Provide the (X, Y) coordinate of the cell's center where the given text is located.  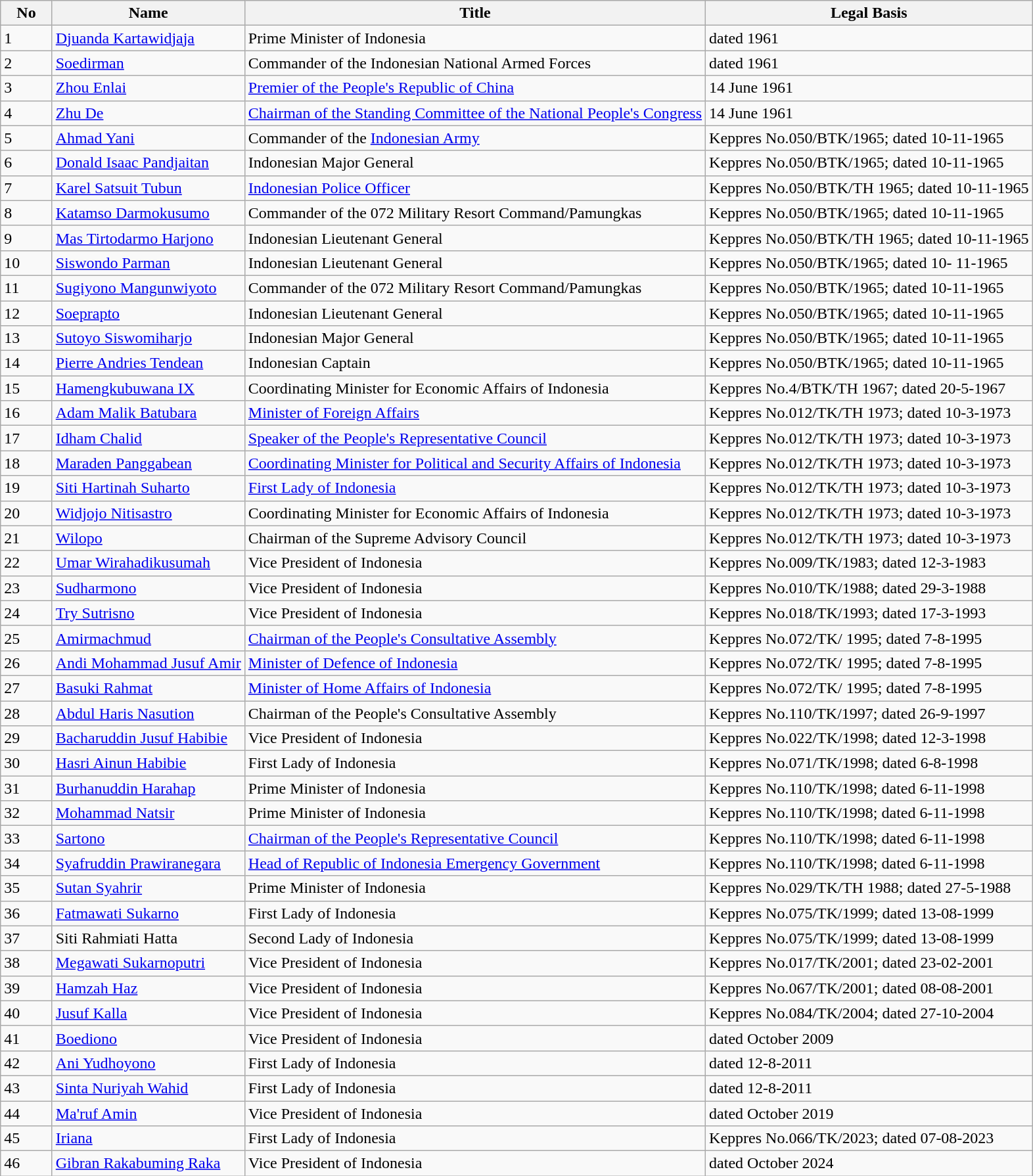
Commander of the Indonesian National Armed Forces (474, 63)
38 (26, 963)
Ahmad Yani (149, 138)
dated October 2019 (869, 1114)
Keppres No.110/TK/1997; dated 26-9-1997 (869, 713)
Syafruddin Prawiranegara (149, 863)
dated October 2024 (869, 1164)
Idham Chalid (149, 438)
Karel Satsuit Tubun (149, 188)
43 (26, 1088)
Head of Republic of Indonesia Emergency Government (474, 863)
22 (26, 563)
7 (26, 188)
12 (26, 313)
Megawati Sukarnoputri (149, 963)
Jusuf Kalla (149, 1013)
15 (26, 388)
46 (26, 1164)
Zhou Enlai (149, 88)
Indonesian Captain (474, 363)
Sartono (149, 838)
Try Sutrisno (149, 613)
Sugiyono Mangunwiyoto (149, 288)
42 (26, 1063)
34 (26, 863)
Speaker of the People's Representative Council (474, 438)
Zhu De (149, 113)
26 (26, 663)
5 (26, 138)
Mas Tirtodarmo Harjono (149, 238)
6 (26, 163)
40 (26, 1013)
Andi Mohammad Jusuf Amir (149, 663)
44 (26, 1114)
18 (26, 463)
Keppres No.4/BTK/TH 1967; dated 20-5-1967 (869, 388)
dated October 2009 (869, 1038)
Ani Yudhoyono (149, 1063)
Siti Hartinah Suharto (149, 488)
Boediono (149, 1038)
Chairman of the Standing Committee of the National People's Congress (474, 113)
Minister of Defence of Indonesia (474, 663)
Soedirman (149, 63)
35 (26, 888)
31 (26, 788)
Katamso Darmokusumo (149, 213)
3 (26, 88)
11 (26, 288)
9 (26, 238)
Ma'ruf Amin (149, 1114)
29 (26, 738)
Name (149, 13)
39 (26, 988)
10 (26, 263)
28 (26, 713)
17 (26, 438)
Minister of Foreign Affairs (474, 413)
14 (26, 363)
Sudharmono (149, 588)
27 (26, 688)
Widjojo Nitisastro (149, 513)
25 (26, 638)
Keppres No.067/TK/2001; dated 08-08-2001 (869, 988)
Sutoyo Siswomiharjo (149, 338)
Hamengkubuwana IX (149, 388)
Sinta Nuriyah Wahid (149, 1088)
Commander of the Indonesian Army (474, 138)
Keppres No.009/TK/1983; dated 12-3-1983 (869, 563)
Burhanuddin Harahap (149, 788)
Keppres No.017/TK/2001; dated 23-02-2001 (869, 963)
13 (26, 338)
Keppres No.010/TK/1988; dated 29-3-1988 (869, 588)
19 (26, 488)
21 (26, 538)
41 (26, 1038)
Donald Isaac Pandjaitan (149, 163)
16 (26, 413)
30 (26, 763)
Keppres No.084/TK/2004; dated 27-10-2004 (869, 1013)
4 (26, 113)
8 (26, 213)
32 (26, 813)
Amirmachmud (149, 638)
Iriana (149, 1139)
Bacharuddin Jusuf Habibie (149, 738)
37 (26, 938)
Abdul Haris Nasution (149, 713)
Djuanda Kartawidjaja (149, 38)
Siti Rahmiati Hatta (149, 938)
Basuki Rahmat (149, 688)
Hasri Ainun Habibie (149, 763)
Mohammad Natsir (149, 813)
Siswondo Parman (149, 263)
No (26, 13)
Fatmawati Sukarno (149, 913)
2 (26, 63)
Keppres No.050/BTK/1965; dated 10- 11-1965 (869, 263)
Title (474, 13)
Wilopo (149, 538)
24 (26, 613)
Adam Malik Batubara (149, 413)
23 (26, 588)
Chairman of the Supreme Advisory Council (474, 538)
Chairman of the People's Representative Council (474, 838)
45 (26, 1139)
Premier of the People's Republic of China (474, 88)
Keppres No.022/TK/1998; dated 12-3-1998 (869, 738)
1 (26, 38)
Keppres No.071/TK/1998; dated 6-8-1998 (869, 763)
Minister of Home Affairs of Indonesia (474, 688)
Hamzah Haz (149, 988)
Umar Wirahadikusumah (149, 563)
Legal Basis (869, 13)
20 (26, 513)
Keppres No.029/TK/TH 1988; dated 27-5-1988 (869, 888)
Keppres No.066/TK/2023; dated 07-08-2023 (869, 1139)
Coordinating Minister for Political and Security Affairs of Indonesia (474, 463)
Maraden Panggabean (149, 463)
Keppres No.018/TK/1993; dated 17-3-1993 (869, 613)
Pierre Andries Tendean (149, 363)
Indonesian Police Officer (474, 188)
Gibran Rakabuming Raka (149, 1164)
Sutan Syahrir (149, 888)
Second Lady of Indonesia (474, 938)
33 (26, 838)
36 (26, 913)
Soeprapto (149, 313)
